Capture the cell that displays the provided text and extract its (x, y) central coordinate. 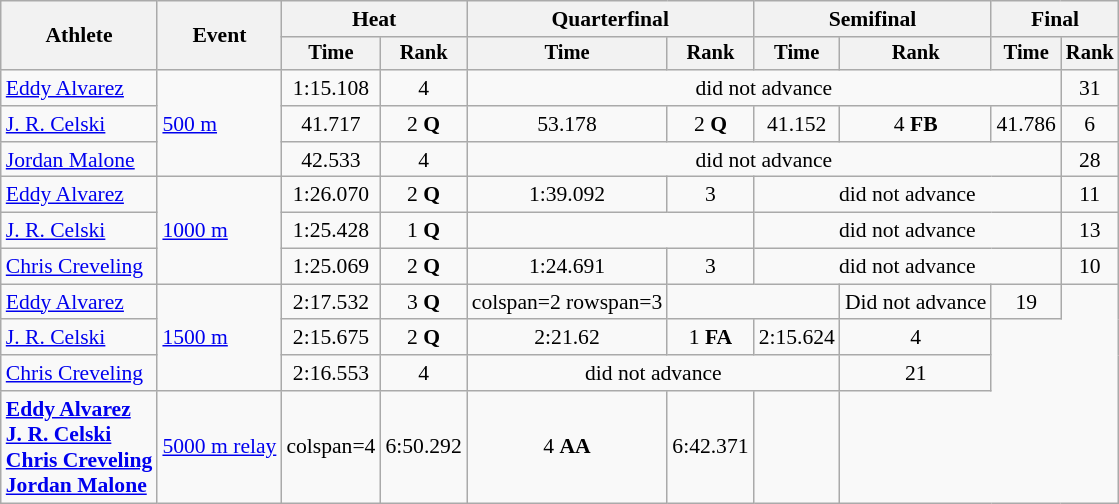
Semifinal (873, 19)
19 (1026, 302)
6:42.371 (710, 447)
42.533 (330, 160)
2:15.624 (797, 338)
1:39.092 (568, 195)
41.717 (330, 124)
Final (1054, 19)
10 (1090, 267)
Eddy AlvarezJ. R. CelskiChris CrevelingJordan Malone (80, 447)
Jordan Malone (80, 160)
1500 m (219, 338)
1:15.108 (330, 88)
3 Q (423, 302)
11 (1090, 195)
4 FB (916, 124)
1 FA (710, 338)
5000 m relay (219, 447)
1:25.069 (330, 267)
1:26.070 (330, 195)
2:16.553 (330, 373)
2:15.675 (330, 338)
Athlete (80, 36)
41.152 (797, 124)
21 (916, 373)
2:17.532 (330, 302)
6:50.292 (423, 447)
2:21.62 (568, 338)
Event (219, 36)
53.178 (568, 124)
Did not advance (916, 302)
4 AA (568, 447)
41.786 (1026, 124)
1:24.691 (568, 267)
500 m (219, 124)
28 (1090, 160)
6 (1090, 124)
colspan=2 rowspan=3 (568, 302)
13 (1090, 231)
1000 m (219, 230)
colspan=4 (330, 447)
1:25.428 (330, 231)
Quarterfinal (610, 19)
31 (1090, 88)
Heat (374, 19)
1 Q (423, 231)
